Output the [x, y] coordinate of the center of the cell containing the given text.  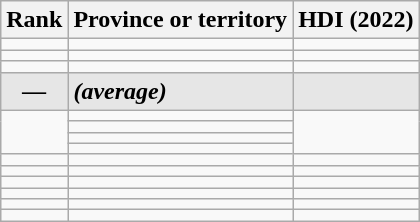
Rank [34, 20]
HDI (2022) [356, 20]
Province or territory [180, 20]
— [34, 91]
(average) [180, 91]
